For the text-containing cell, return its midpoint in [x, y] coordinate format. 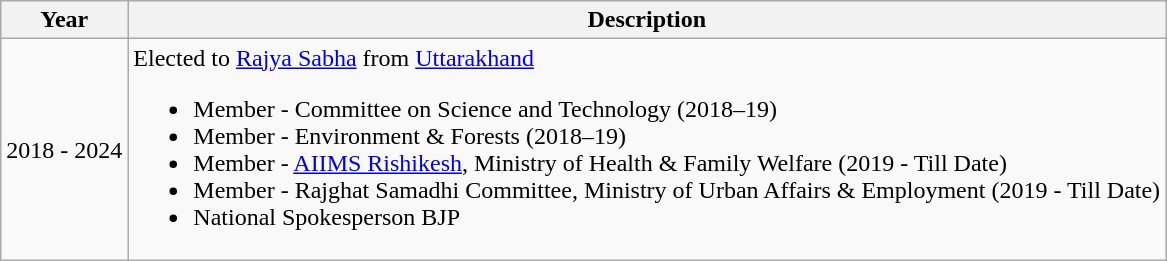
Year [64, 20]
Description [647, 20]
2018 - 2024 [64, 150]
